Return the [X, Y] coordinate for the center point of the cell that contains the specified text.  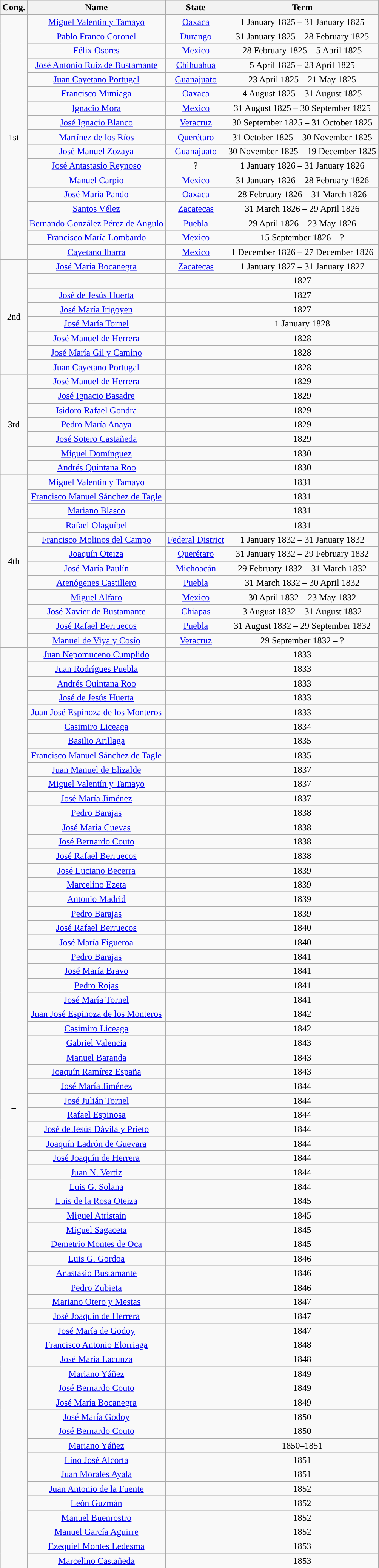
José Xavier de Bustamante [96, 611]
Juan Morales Ayala [96, 1474]
Juan Antonio de la Fuente [96, 1489]
Luis G. Gordoa [96, 1259]
Chiapas [196, 611]
30 November 1825 – 19 December 1825 [302, 151]
28 February 1826 – 31 March 1826 [302, 195]
Demetrio Montes de Oca [96, 1244]
1 January 1828 [302, 324]
2nd [14, 317]
Joaquín Ramírez España [96, 1072]
Marcelino Castañeda [96, 1561]
State [196, 8]
1 January 1825 – 31 January 1825 [302, 22]
Manuel Carpio [96, 180]
29 September 1832 – ? [302, 640]
Cayetano Ibarra [96, 252]
Francisco María Lombardo [96, 238]
José María Paulín [96, 568]
1 January 1826 – 31 January 1826 [302, 165]
Francisco Molinos del Campo [96, 540]
Pedro Zubieta [96, 1287]
5 April 1825 – 23 April 1825 [302, 65]
Manuel Buenrostro [96, 1517]
Miguel Atristain [96, 1215]
Miguel Sagaceta [96, 1230]
Atenógenes Castillero [96, 583]
Juan Nepomuceno Cumplido [96, 655]
31 March 1832 – 30 April 1832 [302, 583]
Juan Rodrígues Puebla [96, 669]
Juan Manuel de Elizalde [96, 770]
Luis G. Solana [96, 1187]
31 January 1826 – 28 February 1826 [302, 180]
León Guzmán [96, 1503]
Mariano Otero y Mestas [96, 1302]
1850–1851 [302, 1446]
Joaquín Ladrón de Guevara [96, 1144]
José María Pando [96, 195]
José Antonio Ruiz de Bustamante [96, 65]
31 March 1826 – 29 April 1826 [302, 209]
Name [96, 8]
José Julián Tornel [96, 1101]
José María de Godoy [96, 1330]
4 August 1825 – 31 August 1825 [302, 94]
Anastasio Bustamante [96, 1273]
Joaquín Oteiza [96, 554]
Bernando González Pérez de Angulo [96, 223]
José María Figueroa [96, 942]
31 January 1832 – 29 February 1832 [302, 554]
José Luciano Becerra [96, 870]
23 April 1825 – 21 May 1825 [302, 79]
Cong. [14, 8]
Juan N. Vertiz [96, 1172]
1 December 1826 – 27 December 1826 [302, 252]
4th [14, 561]
Manuel de Viya y Cosío [96, 640]
José María Lacunza [96, 1359]
1 January 1832 – 31 January 1832 [302, 540]
Martínez de los Ríos [96, 137]
Félix Osores [96, 51]
Michoacán [196, 568]
José Ignacio Basadre [96, 396]
Federal District [196, 540]
José Sotero Castañeda [96, 439]
Term [302, 8]
Miguel Domínguez [96, 453]
31 January 1825 – 28 February 1825 [302, 36]
Ignacio Mora [96, 108]
? [196, 165]
Rafael Olaguíbel [96, 525]
1834 [302, 727]
José María Bravo [96, 971]
28 February 1825 – 5 April 1825 [302, 51]
30 September 1825 – 31 October 1825 [302, 122]
Antonio Madrid [96, 899]
José Antastasio Reynoso [96, 165]
José María Godoy [96, 1417]
José María Gil y Camino [96, 353]
Francisco Antonio Elorriaga [96, 1345]
30 April 1832 – 23 May 1832 [302, 597]
Basilio Arillaga [96, 741]
Manuel García Aguirre [96, 1532]
Miguel Alfaro [96, 597]
Pablo Franco Coronel [96, 36]
– [14, 1108]
31 August 1825 – 30 September 1825 [302, 108]
Santos Vélez [96, 209]
29 April 1826 – 23 May 1826 [302, 223]
José María Cuevas [96, 827]
31 October 1825 – 30 November 1825 [302, 137]
José Manuel Zozaya [96, 151]
1st [14, 137]
31 August 1832 – 29 September 1832 [302, 626]
Manuel Baranda [96, 1057]
Lino José Alcorta [96, 1460]
1 January 1827 – 31 January 1827 [302, 266]
Rafael Espinosa [96, 1115]
Gabriel Valencia [96, 1043]
José Ignacio Blanco [96, 122]
Francisco Mimiaga [96, 94]
15 September 1826 – ? [302, 238]
Ezequiel Montes Ledesma [96, 1546]
Isidoro Rafael Gondra [96, 410]
Mariano Blasco [96, 511]
3 August 1832 – 31 August 1832 [302, 611]
Luis de la Rosa Oteiza [96, 1201]
José María Irigoyen [96, 309]
Marcelino Ezeta [96, 885]
Durango [196, 36]
3rd [14, 424]
José de Jesús Dávila y Prieto [96, 1129]
29 February 1832 – 31 March 1832 [302, 568]
Pedro Rojas [96, 985]
Pedro María Anaya [96, 425]
Chihuahua [196, 65]
